Provide the [X, Y] coordinate of the cell's center where the given text is located.  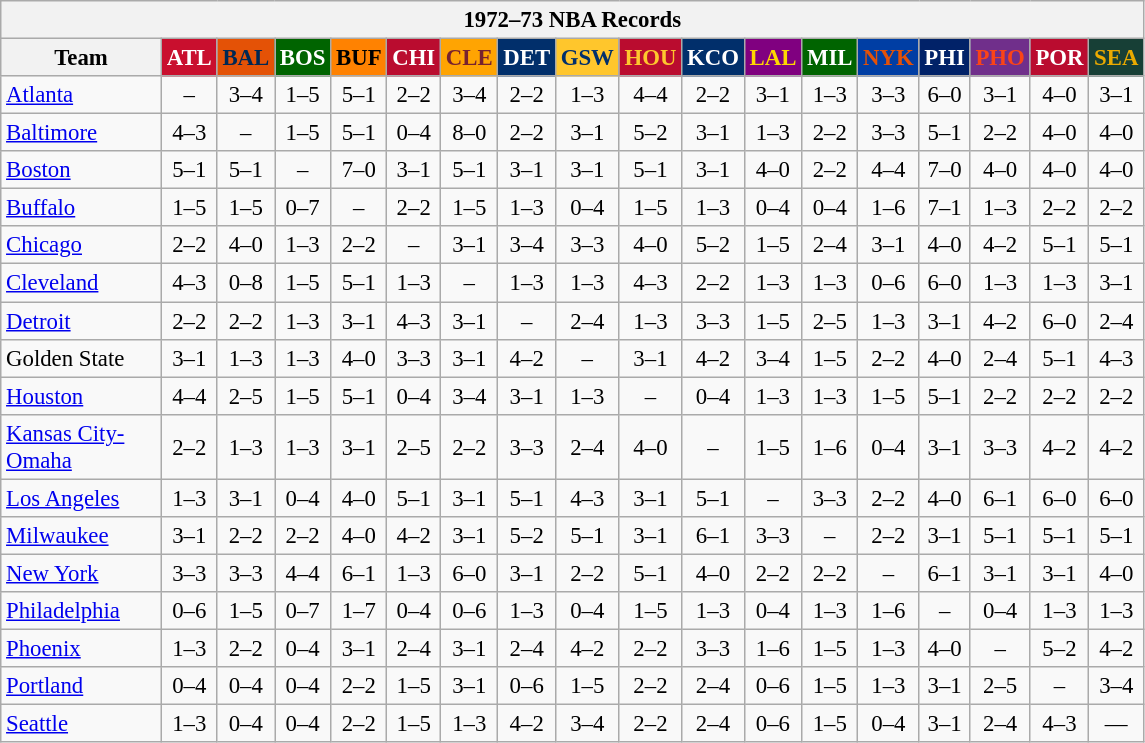
Philadelphia [82, 611]
Chicago [82, 245]
Phoenix [82, 648]
Golden State [82, 358]
KCO [714, 58]
ATL [189, 58]
DET [526, 58]
8–0 [470, 133]
Kansas City-Omaha [82, 446]
BAL [246, 58]
Cleveland [82, 283]
BOS [303, 58]
Portland [82, 686]
LAL [772, 58]
CLE [470, 58]
MIL [830, 58]
Team [82, 58]
NYK [888, 58]
PHI [944, 58]
— [1116, 724]
CHI [414, 58]
0–8 [246, 283]
SEA [1116, 58]
Baltimore [82, 133]
PHO [1000, 58]
1972–73 NBA Records [572, 20]
Milwaukee [82, 536]
New York [82, 573]
Boston [82, 170]
Houston [82, 396]
Los Angeles [82, 498]
POR [1060, 58]
Detroit [82, 321]
Seattle [82, 724]
BUF [359, 58]
GSW [587, 58]
Atlanta [82, 95]
Buffalo [82, 208]
HOU [650, 58]
7–1 [944, 208]
1–7 [359, 611]
